Search for the cell housing the specified text and yield its [x, y] center coordinate. 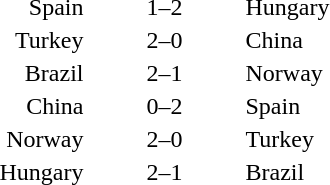
0–2 [164, 106]
2–1 [164, 73]
